Provide the [X, Y] coordinate of the cell's center where the given text is located.  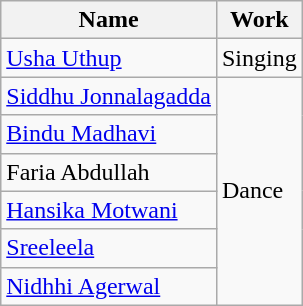
Usha Uthup [109, 58]
Faria Abdullah [109, 172]
Siddhu Jonnalagadda [109, 96]
Sreeleela [109, 248]
Work [259, 20]
Bindu Madhavi [109, 134]
Nidhhi Agerwal [109, 286]
Dance [259, 191]
Singing [259, 58]
Name [109, 20]
Hansika Motwani [109, 210]
